Capture the cell that displays the provided text and extract its [X, Y] central coordinate. 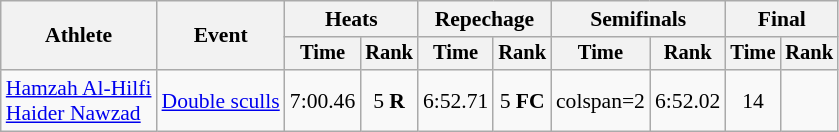
Final [781, 19]
Athlete [79, 36]
Double sculls [221, 100]
5 R [389, 100]
7:00.46 [322, 100]
6:52.02 [688, 100]
6:52.71 [456, 100]
Event [221, 36]
14 [752, 100]
Repechage [484, 19]
Semifinals [638, 19]
Heats [352, 19]
Hamzah Al-Hilfi Haider Nawzad [79, 100]
5 FC [522, 100]
colspan=2 [600, 100]
